Output the [X, Y] coordinate of the center of the cell containing the given text.  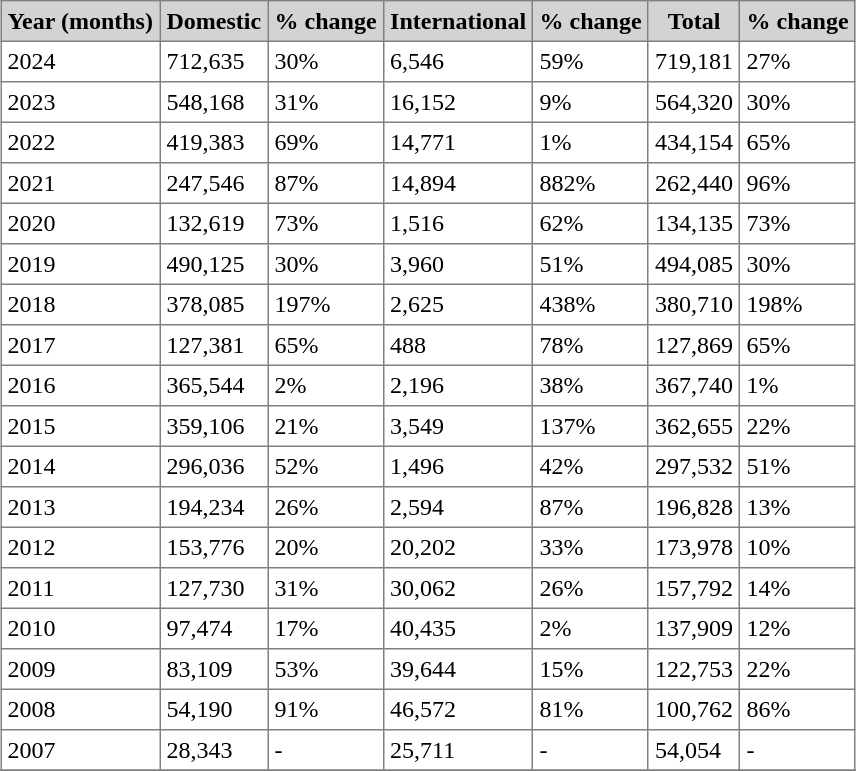
2017 [80, 345]
198% [798, 304]
39,644 [458, 669]
1,496 [458, 466]
30,062 [458, 588]
137,909 [694, 628]
134,135 [694, 223]
196,828 [694, 507]
359,106 [214, 426]
490,125 [214, 264]
296,036 [214, 466]
2020 [80, 223]
14% [798, 588]
122,753 [694, 669]
434,154 [694, 142]
2018 [80, 304]
100,762 [694, 709]
2022 [80, 142]
16,152 [458, 102]
15% [591, 669]
81% [591, 709]
127,381 [214, 345]
367,740 [694, 385]
54,190 [214, 709]
2023 [80, 102]
2,196 [458, 385]
438% [591, 304]
137% [591, 426]
38% [591, 385]
157,792 [694, 588]
153,776 [214, 547]
132,619 [214, 223]
86% [798, 709]
91% [326, 709]
14,894 [458, 183]
59% [591, 61]
2024 [80, 61]
262,440 [694, 183]
52% [326, 466]
Total [694, 21]
20% [326, 547]
3,549 [458, 426]
25,711 [458, 750]
96% [798, 183]
28,343 [214, 750]
564,320 [694, 102]
54,054 [694, 750]
13% [798, 507]
2007 [80, 750]
33% [591, 547]
197% [326, 304]
548,168 [214, 102]
2013 [80, 507]
9% [591, 102]
712,635 [214, 61]
2009 [80, 669]
12% [798, 628]
2008 [80, 709]
378,085 [214, 304]
2014 [80, 466]
247,546 [214, 183]
297,532 [694, 466]
20,202 [458, 547]
194,234 [214, 507]
2021 [80, 183]
2012 [80, 547]
42% [591, 466]
380,710 [694, 304]
10% [798, 547]
2,594 [458, 507]
362,655 [694, 426]
719,181 [694, 61]
2015 [80, 426]
14,771 [458, 142]
97,474 [214, 628]
International [458, 21]
488 [458, 345]
21% [326, 426]
2010 [80, 628]
1,516 [458, 223]
6,546 [458, 61]
365,544 [214, 385]
127,730 [214, 588]
69% [326, 142]
27% [798, 61]
2,625 [458, 304]
882% [591, 183]
2011 [80, 588]
173,978 [694, 547]
46,572 [458, 709]
17% [326, 628]
494,085 [694, 264]
62% [591, 223]
419,383 [214, 142]
40,435 [458, 628]
53% [326, 669]
3,960 [458, 264]
Year (months) [80, 21]
127,869 [694, 345]
78% [591, 345]
83,109 [214, 669]
2016 [80, 385]
2019 [80, 264]
Domestic [214, 21]
